Detect which cell encompasses the target text, then output its [X, Y] center coordinate. 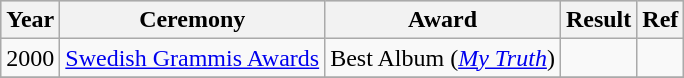
Swedish Grammis Awards [192, 58]
Ref [660, 20]
Best Album (My Truth) [443, 58]
Result [598, 20]
Award [443, 20]
Year [30, 20]
Ceremony [192, 20]
2000 [30, 58]
